From the cell containing the given text, extract its center point as [x, y] coordinate. 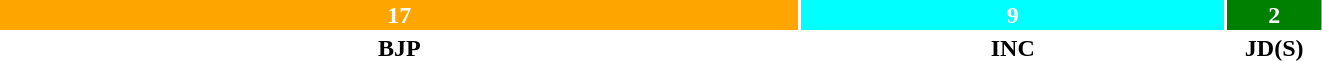
9 [1012, 15]
17 [399, 15]
2 [1274, 15]
